Return the (X, Y) coordinate for the center point of the cell that contains the specified text.  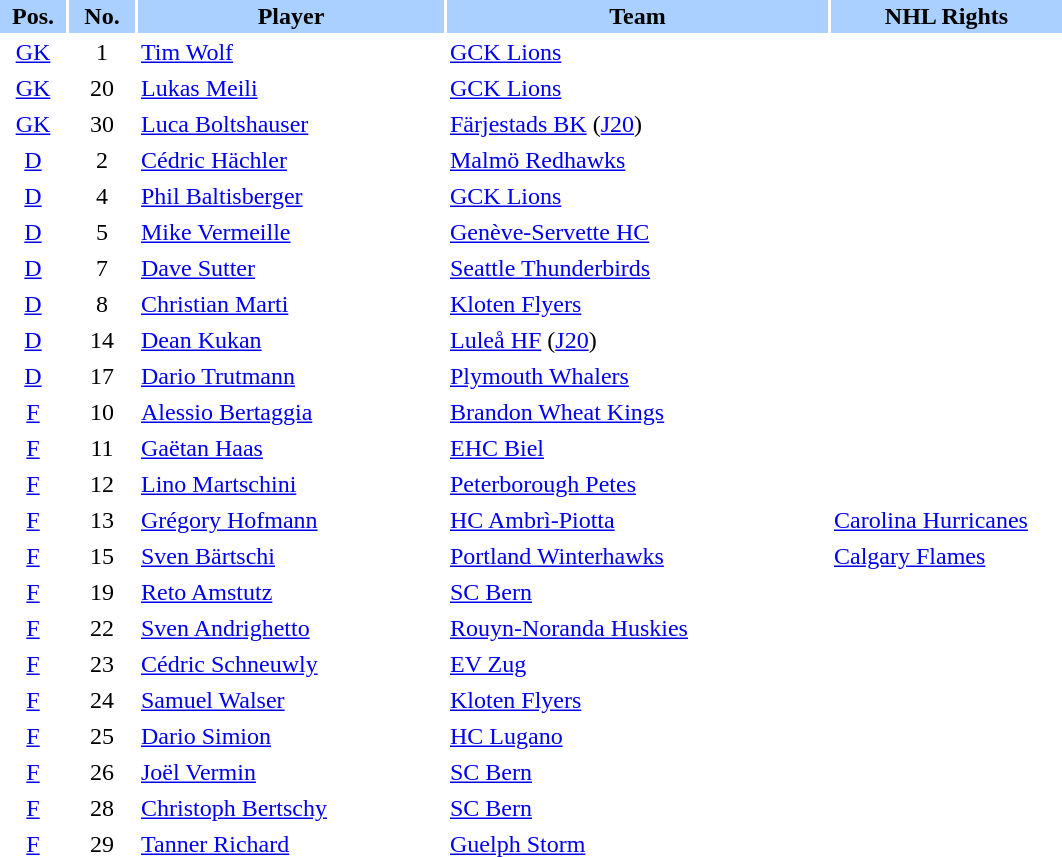
Phil Baltisberger (291, 196)
Gaëtan Haas (291, 448)
Alessio Bertaggia (291, 412)
Christoph Bertschy (291, 808)
Dean Kukan (291, 340)
28 (102, 808)
Peterborough Petes (638, 484)
23 (102, 664)
Christian Marti (291, 304)
Team (638, 16)
Färjestads BK (J20) (638, 124)
20 (102, 88)
Pos. (33, 16)
14 (102, 340)
Plymouth Whalers (638, 376)
Sven Andrighetto (291, 628)
15 (102, 556)
Portland Winterhawks (638, 556)
Dario Simion (291, 736)
17 (102, 376)
5 (102, 232)
Reto Amstutz (291, 592)
10 (102, 412)
2 (102, 160)
Seattle Thunderbirds (638, 268)
Lukas Meili (291, 88)
Mike Vermeille (291, 232)
Grégory Hofmann (291, 520)
Malmö Redhawks (638, 160)
Cédric Hächler (291, 160)
30 (102, 124)
HC Lugano (638, 736)
Tim Wolf (291, 52)
Samuel Walser (291, 700)
12 (102, 484)
8 (102, 304)
No. (102, 16)
4 (102, 196)
11 (102, 448)
EHC Biel (638, 448)
Luleå HF (J20) (638, 340)
Brandon Wheat Kings (638, 412)
Dave Sutter (291, 268)
Luca Boltshauser (291, 124)
1 (102, 52)
Dario Trutmann (291, 376)
13 (102, 520)
Carolina Hurricanes (946, 520)
Calgary Flames (946, 556)
EV Zug (638, 664)
Genève-Servette HC (638, 232)
19 (102, 592)
25 (102, 736)
Rouyn-Noranda Huskies (638, 628)
24 (102, 700)
26 (102, 772)
Sven Bärtschi (291, 556)
NHL Rights (946, 16)
HC Ambrì-Piotta (638, 520)
Joël Vermin (291, 772)
Cédric Schneuwly (291, 664)
Lino Martschini (291, 484)
Player (291, 16)
7 (102, 268)
22 (102, 628)
